Provide the (X, Y) coordinate of the cell's center where the given text is located.  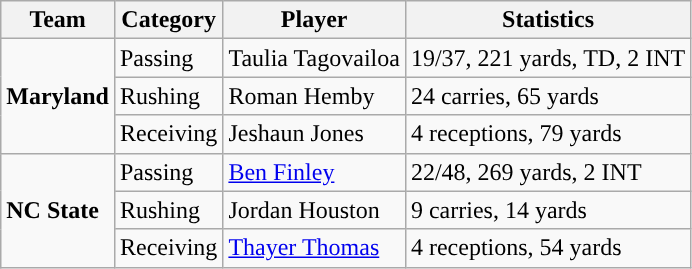
19/37, 221 yards, TD, 2 INT (548, 58)
Statistics (548, 20)
24 carries, 65 yards (548, 96)
Thayer Thomas (314, 248)
Ben Finley (314, 172)
Taulia Tagovailoa (314, 58)
Maryland (58, 96)
Team (58, 20)
NC State (58, 210)
22/48, 269 yards, 2 INT (548, 172)
Roman Hemby (314, 96)
9 carries, 14 yards (548, 210)
4 receptions, 54 yards (548, 248)
Jeshaun Jones (314, 134)
Jordan Houston (314, 210)
4 receptions, 79 yards (548, 134)
Category (168, 20)
Player (314, 20)
